Determine the (X, Y) coordinate at the center of the cell enclosing the given text.  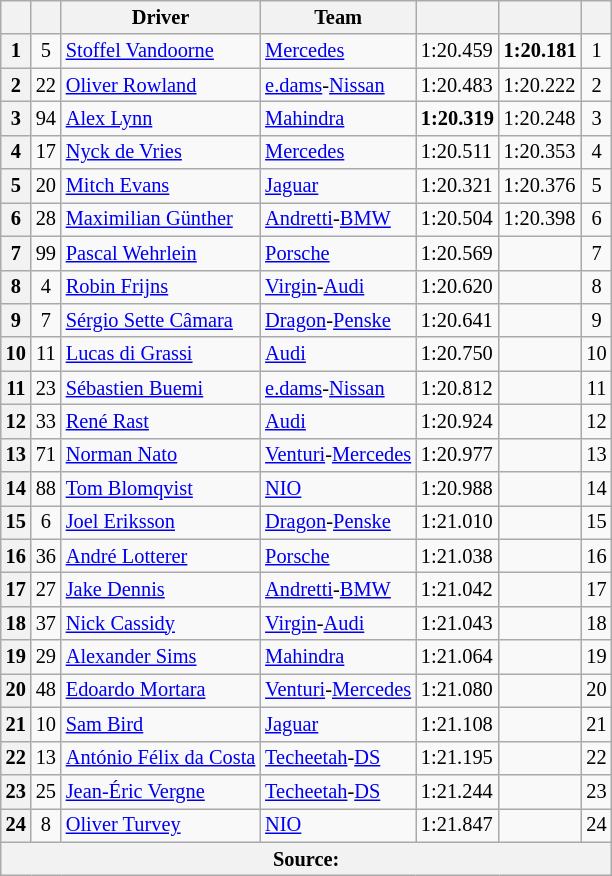
1:20.511 (458, 152)
Sam Bird (160, 724)
1:20.222 (540, 85)
Nick Cassidy (160, 623)
1:20.319 (458, 118)
Jake Dennis (160, 589)
Tom Blomqvist (160, 489)
1:20.376 (540, 186)
1:20.321 (458, 186)
1:21.010 (458, 522)
Maximilian Günther (160, 219)
Pascal Wehrlein (160, 253)
99 (46, 253)
1:21.080 (458, 690)
1:20.620 (458, 287)
Driver (160, 17)
Alexander Sims (160, 657)
1:21.195 (458, 758)
1:21.064 (458, 657)
André Lotterer (160, 556)
1:20.459 (458, 51)
Alex Lynn (160, 118)
Source: (306, 859)
1:21.043 (458, 623)
29 (46, 657)
Sérgio Sette Câmara (160, 320)
Joel Eriksson (160, 522)
Norman Nato (160, 455)
88 (46, 489)
Edoardo Mortara (160, 690)
1:20.977 (458, 455)
71 (46, 455)
1:20.353 (540, 152)
27 (46, 589)
1:21.042 (458, 589)
1:20.181 (540, 51)
Oliver Rowland (160, 85)
Lucas di Grassi (160, 354)
1:21.108 (458, 724)
1:20.483 (458, 85)
1:21.038 (458, 556)
Sébastien Buemi (160, 388)
Robin Frijns (160, 287)
1:20.504 (458, 219)
Oliver Turvey (160, 825)
1:20.924 (458, 421)
1:21.244 (458, 791)
1:20.750 (458, 354)
1:20.812 (458, 388)
Mitch Evans (160, 186)
1:20.569 (458, 253)
1:20.988 (458, 489)
94 (46, 118)
Jean-Éric Vergne (160, 791)
Stoffel Vandoorne (160, 51)
1:20.641 (458, 320)
37 (46, 623)
36 (46, 556)
1:20.398 (540, 219)
48 (46, 690)
1:21.847 (458, 825)
René Rast (160, 421)
Team (338, 17)
1:20.248 (540, 118)
28 (46, 219)
25 (46, 791)
Nyck de Vries (160, 152)
António Félix da Costa (160, 758)
33 (46, 421)
